Find where the given text appears and provide that cell's center as (X, Y) coordinate. 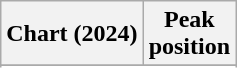
Peakposition (189, 34)
Chart (2024) (72, 34)
